Search for the cell housing the specified text and yield its (X, Y) center coordinate. 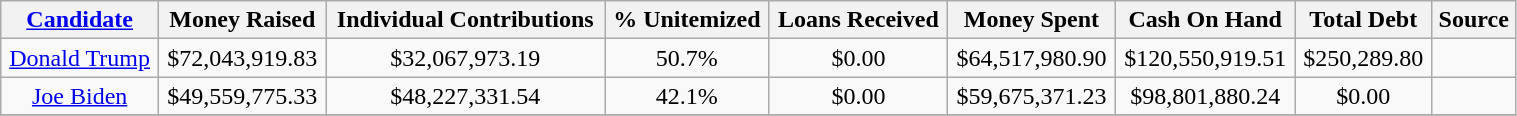
Loans Received (858, 20)
Total Debt (1363, 20)
Donald Trump (80, 58)
$32,067,973.19 (466, 58)
$72,043,919.83 (242, 58)
Money Spent (1032, 20)
Candidate (80, 20)
50.7% (686, 58)
$98,801,880.24 (1205, 96)
42.1% (686, 96)
Source (1474, 20)
Cash On Hand (1205, 20)
$64,517,980.90 (1032, 58)
$250,289.80 (1363, 58)
Money Raised (242, 20)
Individual Contributions (466, 20)
$48,227,331.54 (466, 96)
$59,675,371.23 (1032, 96)
$49,559,775.33 (242, 96)
Joe Biden (80, 96)
$120,550,919.51 (1205, 58)
% Unitemized (686, 20)
